Return [X, Y] of the center of cell containing provided text 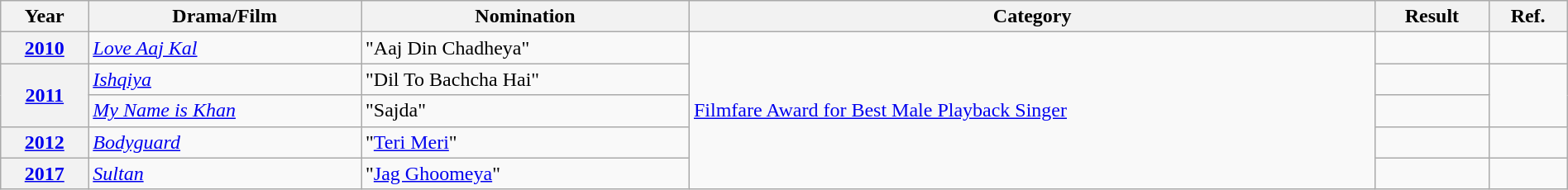
"Jag Ghoomeya" [526, 173]
"Teri Meri" [526, 142]
Filmfare Award for Best Male Playback Singer [1032, 111]
2012 [45, 142]
"Sajda" [526, 111]
Ref. [1528, 17]
Nomination [526, 17]
Drama/Film [225, 17]
Category [1032, 17]
Sultan [225, 173]
My Name is Khan [225, 111]
"Dil To Bachcha Hai" [526, 79]
Love Aaj Kal [225, 48]
2010 [45, 48]
"Aaj Din Chadheya" [526, 48]
Year [45, 17]
2011 [45, 95]
2017 [45, 173]
Result [1432, 17]
Ishqiya [225, 79]
Bodyguard [225, 142]
